Determine the [x, y] coordinate at the center of the cell enclosing the given text.  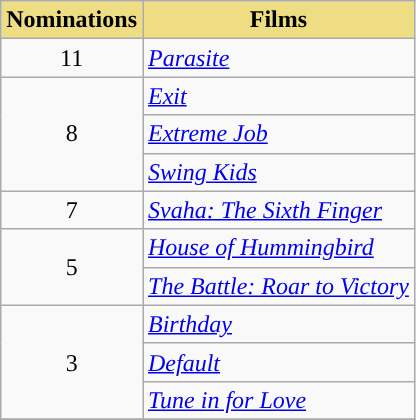
8 [72, 134]
3 [72, 362]
Tune in for Love [278, 400]
Exit [278, 96]
Default [278, 362]
Extreme Job [278, 134]
Swing Kids [278, 172]
Nominations [72, 20]
The Battle: Roar to Victory [278, 286]
Birthday [278, 324]
House of Hummingbird [278, 248]
Parasite [278, 58]
Films [278, 20]
5 [72, 267]
Svaha: The Sixth Finger [278, 210]
7 [72, 210]
11 [72, 58]
